Determine the (x, y) coordinate at the center of the cell enclosing the given text.  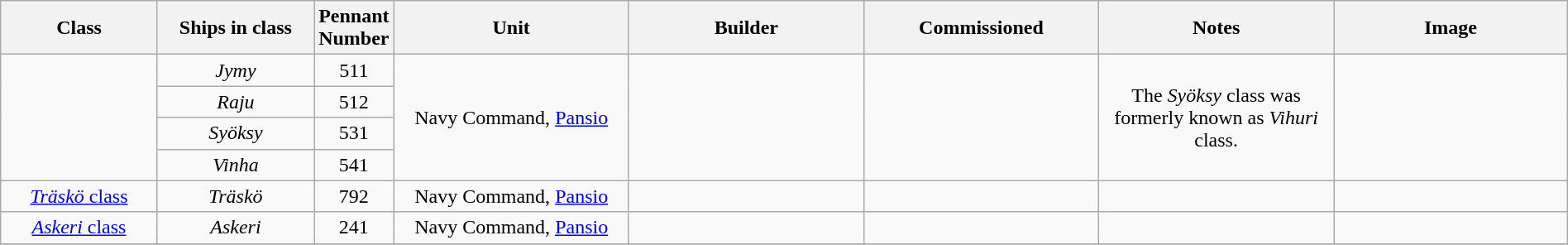
Pennant Number (354, 28)
The Syöksy class was formerly known as Vihuri class. (1217, 118)
512 (354, 102)
792 (354, 196)
531 (354, 133)
Träskö class (79, 196)
Jymy (235, 70)
Ships in class (235, 28)
Raju (235, 102)
Vinha (235, 165)
Unit (511, 28)
241 (354, 228)
Träskö (235, 196)
Image (1451, 28)
Askeri (235, 228)
Class (79, 28)
Builder (746, 28)
Syöksy (235, 133)
541 (354, 165)
511 (354, 70)
Notes (1217, 28)
Askeri class (79, 228)
Commissioned (981, 28)
